Locate the cell with the specified text and output its (X, Y) center coordinate. 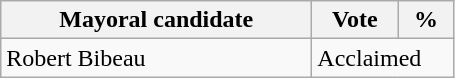
Robert Bibeau (156, 58)
Vote (355, 20)
Acclaimed (383, 58)
% (426, 20)
Mayoral candidate (156, 20)
